From the cell containing the given text, extract its center point as (x, y) coordinate. 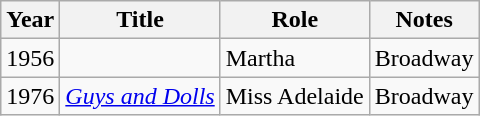
Martha (294, 58)
Notes (424, 20)
Title (140, 20)
1976 (30, 96)
Miss Adelaide (294, 96)
1956 (30, 58)
Year (30, 20)
Role (294, 20)
Guys and Dolls (140, 96)
